Provide the (x, y) coordinate of the cell's center where the given text is located.  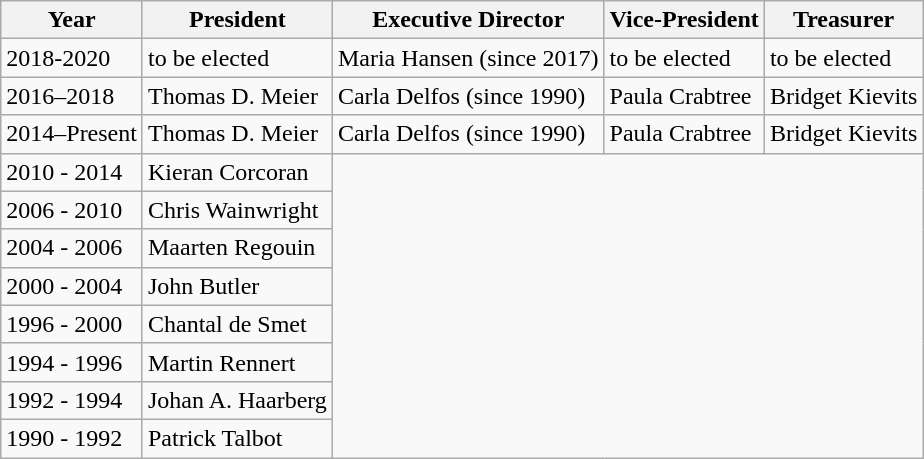
Johan A. Haarberg (237, 400)
Maria Hansen (since 2017) (468, 58)
2004 - 2006 (72, 248)
Chris Wainwright (237, 210)
Chantal de Smet (237, 324)
2000 - 2004 (72, 286)
Patrick Talbot (237, 438)
Kieran Corcoran (237, 172)
2016–2018 (72, 96)
1994 - 1996 (72, 362)
1990 - 1992 (72, 438)
2014–Present (72, 134)
1996 - 2000 (72, 324)
Year (72, 20)
2006 - 2010 (72, 210)
2010 - 2014 (72, 172)
Maarten Regouin (237, 248)
Martin Rennert (237, 362)
Executive Director (468, 20)
2018-2020 (72, 58)
President (237, 20)
Treasurer (843, 20)
John Butler (237, 286)
Vice-President (684, 20)
1992 - 1994 (72, 400)
